Return (x, y) of the center of cell containing provided text 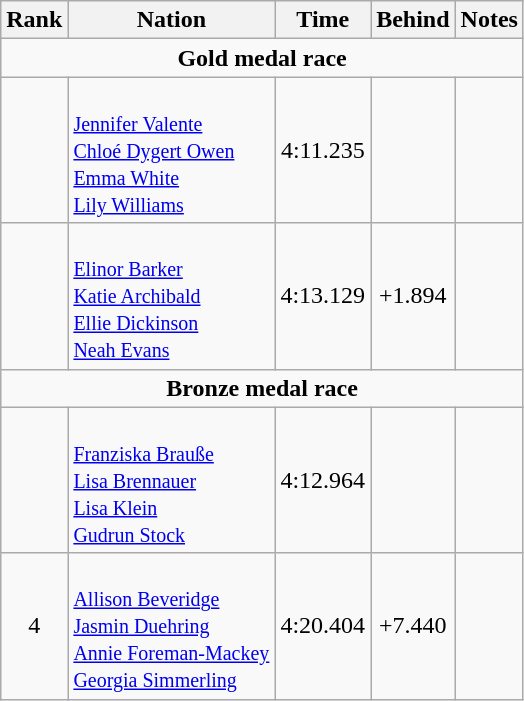
4 (34, 626)
Franziska BraußeLisa BrennauerLisa KleinGudrun Stock (172, 480)
Rank (34, 20)
Allison BeveridgeJasmin DuehringAnnie Foreman-MackeyGeorgia Simmerling (172, 626)
Nation (172, 20)
Time (323, 20)
4:12.964 (323, 480)
+7.440 (413, 626)
Jennifer ValenteChloé Dygert OwenEmma WhiteLily Williams (172, 150)
4:11.235 (323, 150)
Gold medal race (262, 58)
Behind (413, 20)
4:20.404 (323, 626)
4:13.129 (323, 296)
Bronze medal race (262, 388)
Elinor BarkerKatie ArchibaldEllie DickinsonNeah Evans (172, 296)
+1.894 (413, 296)
Notes (489, 20)
